Determine the [x, y] coordinate at the center of the cell enclosing the given text.  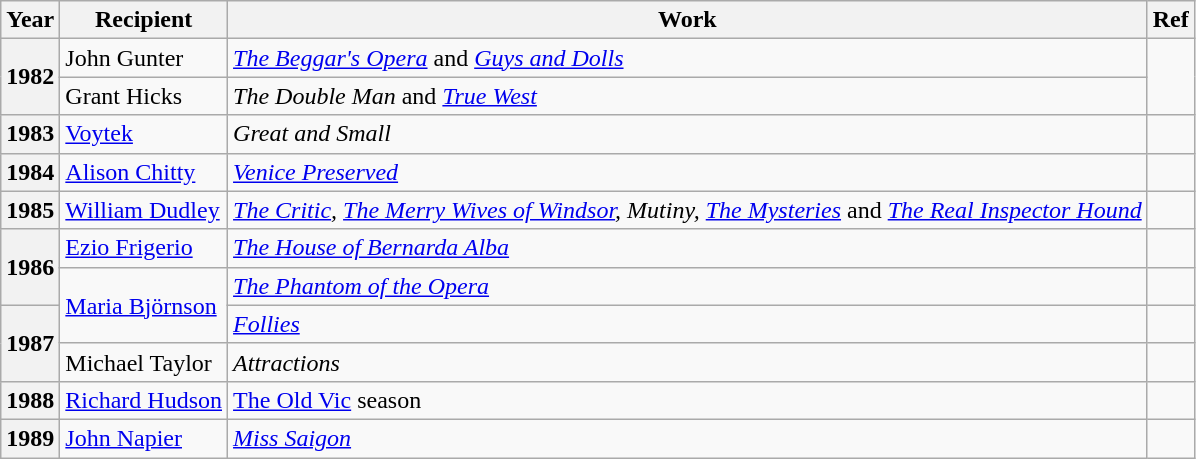
1982 [30, 77]
1987 [30, 343]
The Old Vic season [688, 400]
Recipient [144, 20]
Work [688, 20]
The House of Bernarda Alba [688, 248]
Michael Taylor [144, 362]
Year [30, 20]
Follies [688, 324]
The Double Man and True West [688, 96]
John Napier [144, 438]
Voytek [144, 134]
1988 [30, 400]
William Dudley [144, 210]
The Phantom of the Opera [688, 286]
Miss Saigon [688, 438]
Ref [1170, 20]
Maria Björnson [144, 305]
1985 [30, 210]
1983 [30, 134]
Grant Hicks [144, 96]
Ezio Frigerio [144, 248]
Great and Small [688, 134]
Richard Hudson [144, 400]
The Beggar's Opera and Guys and Dolls [688, 58]
1989 [30, 438]
Venice Preserved [688, 172]
Attractions [688, 362]
1984 [30, 172]
John Gunter [144, 58]
The Critic, The Merry Wives of Windsor, Mutiny, The Mysteries and The Real Inspector Hound [688, 210]
Alison Chitty [144, 172]
1986 [30, 267]
